For the text-containing cell, return its midpoint in [x, y] coordinate format. 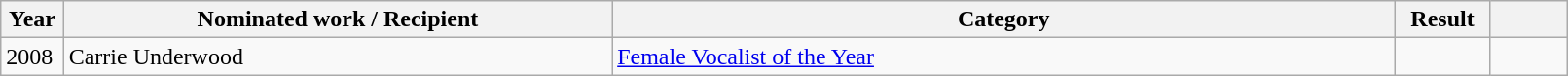
Female Vocalist of the Year [1004, 57]
Result [1442, 19]
Year [32, 19]
Category [1004, 19]
Nominated work / Recipient [338, 19]
Carrie Underwood [338, 57]
2008 [32, 57]
